Pinpoint the cell where the given text exists, returning its [x, y] midpoint coordinate. 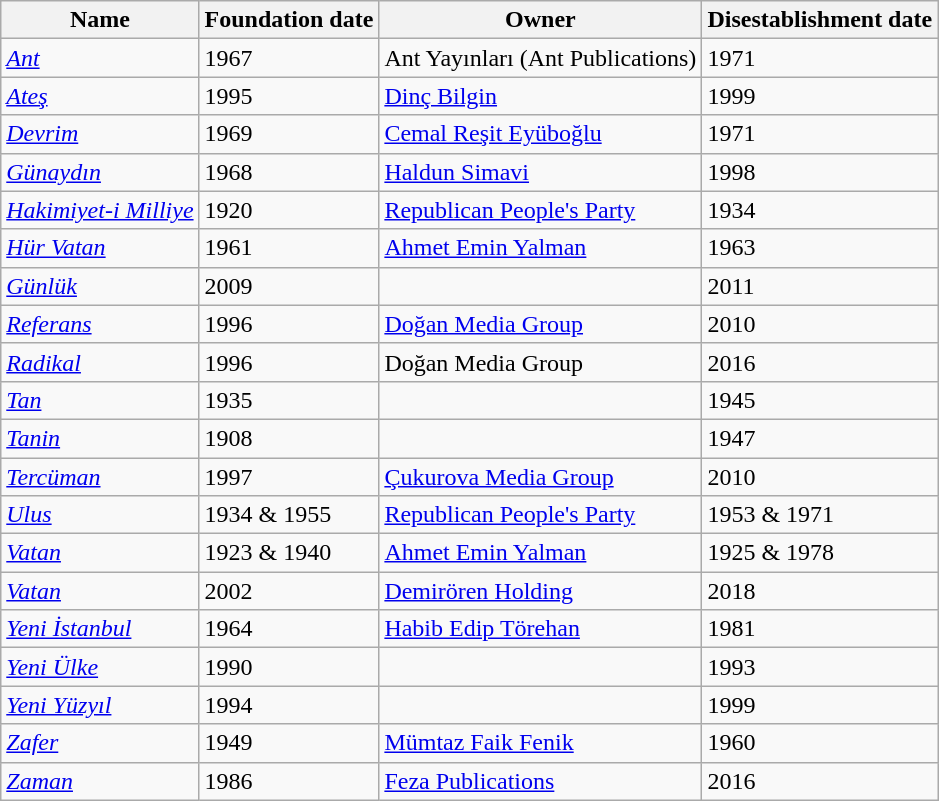
1997 [289, 477]
1981 [820, 629]
Mümtaz Faik Fenik [540, 743]
1953 & 1971 [820, 515]
Yeni İstanbul [100, 629]
Ant [100, 58]
1967 [289, 58]
Owner [540, 20]
2018 [820, 591]
1934 & 1955 [289, 515]
Demirören Holding [540, 591]
1945 [820, 400]
Radikal [100, 362]
Tan [100, 400]
1994 [289, 705]
Dinç Bilgin [540, 96]
1986 [289, 781]
1998 [820, 172]
Tercüman [100, 477]
Cemal Reşit Eyüboğlu [540, 134]
1968 [289, 172]
Ulus [100, 515]
Habib Edip Törehan [540, 629]
Zaman [100, 781]
1990 [289, 667]
1935 [289, 400]
1961 [289, 248]
1963 [820, 248]
Ant Yayınları (Ant Publications) [540, 58]
Tanin [100, 438]
1993 [820, 667]
1995 [289, 96]
1960 [820, 743]
Disestablishment date [820, 20]
1969 [289, 134]
Feza Publications [540, 781]
1925 & 1978 [820, 553]
Çukurova Media Group [540, 477]
1964 [289, 629]
Devrim [100, 134]
Hür Vatan [100, 248]
1947 [820, 438]
Foundation date [289, 20]
2002 [289, 591]
Ateş [100, 96]
Günaydın [100, 172]
1920 [289, 210]
Yeni Ülke [100, 667]
1923 & 1940 [289, 553]
Günlük [100, 286]
Yeni Yüzyıl [100, 705]
Name [100, 20]
1934 [820, 210]
Hakimiyet-i Milliye [100, 210]
1949 [289, 743]
1908 [289, 438]
Zafer [100, 743]
2011 [820, 286]
Haldun Simavi [540, 172]
Referans [100, 324]
2009 [289, 286]
